Extract the (X, Y) coordinate from the center of the cell holding the provided text.  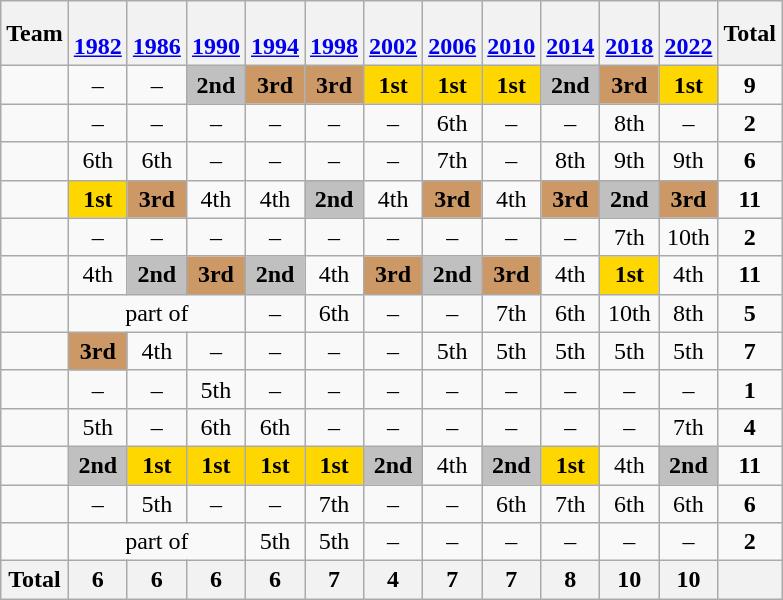
2022 (688, 34)
1986 (156, 34)
5 (750, 313)
2002 (394, 34)
1 (750, 389)
2014 (570, 34)
2010 (512, 34)
2006 (452, 34)
1998 (334, 34)
1994 (274, 34)
1990 (216, 34)
1982 (98, 34)
8 (570, 580)
9 (750, 85)
Team (35, 34)
2018 (630, 34)
